Return the (X, Y) coordinate for the center point of the cell that contains the specified text.  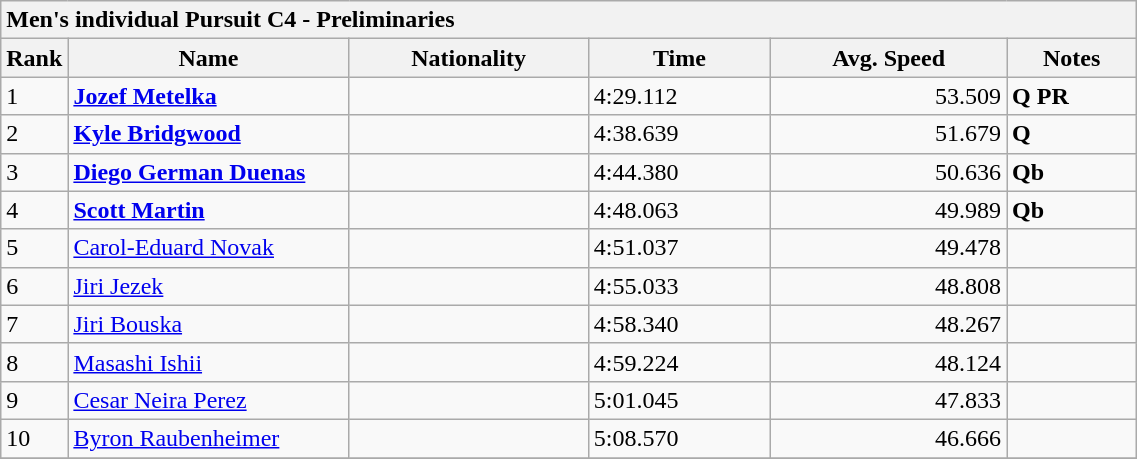
46.666 (889, 438)
Notes (1072, 58)
Scott Martin (208, 210)
9 (34, 400)
50.636 (889, 172)
Q (1072, 134)
10 (34, 438)
Q PR (1072, 96)
Masashi Ishii (208, 362)
4:51.037 (679, 248)
8 (34, 362)
48.267 (889, 324)
5:08.570 (679, 438)
Cesar Neira Perez (208, 400)
5:01.045 (679, 400)
4:55.033 (679, 286)
5 (34, 248)
Time (679, 58)
49.478 (889, 248)
6 (34, 286)
47.833 (889, 400)
Avg. Speed (889, 58)
Name (208, 58)
Carol-Eduard Novak (208, 248)
4 (34, 210)
4:29.112 (679, 96)
4:38.639 (679, 134)
Nationality (468, 58)
Rank (34, 58)
Men's individual Pursuit C4 - Preliminaries (569, 20)
4:59.224 (679, 362)
1 (34, 96)
Byron Raubenheimer (208, 438)
53.509 (889, 96)
Jiri Jezek (208, 286)
Jozef Metelka (208, 96)
48.124 (889, 362)
4:48.063 (679, 210)
2 (34, 134)
49.989 (889, 210)
51.679 (889, 134)
3 (34, 172)
Jiri Bouska (208, 324)
7 (34, 324)
4:58.340 (679, 324)
4:44.380 (679, 172)
Kyle Bridgwood (208, 134)
48.808 (889, 286)
Diego German Duenas (208, 172)
